Detect which cell encompasses the target text, then output its [X, Y] center coordinate. 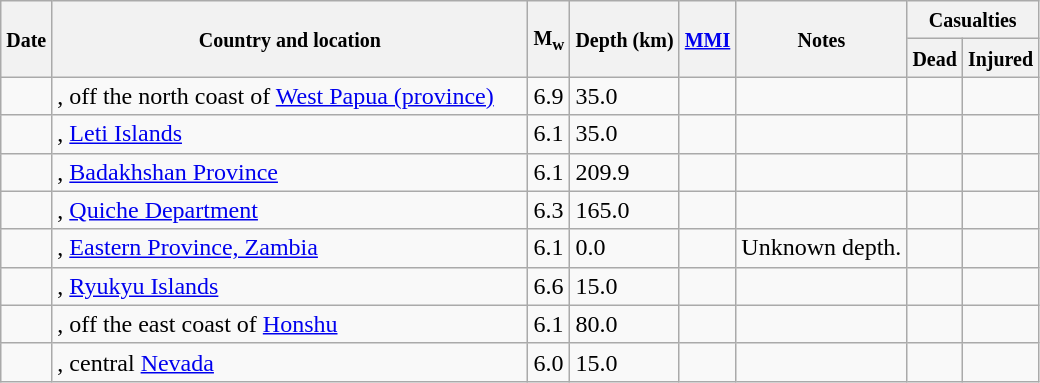
, Leti Islands [290, 134]
6.3 [549, 210]
Injured [1000, 58]
, off the east coast of Honshu [290, 324]
6.6 [549, 286]
, off the north coast of West Papua (province) [290, 96]
, Ryukyu Islands [290, 286]
165.0 [624, 210]
Unknown depth. [822, 248]
, Badakhshan Province [290, 172]
6.0 [549, 362]
Mw [549, 39]
6.9 [549, 96]
Country and location [290, 39]
, central Nevada [290, 362]
Dead [935, 58]
, Quiche Department [290, 210]
Notes [822, 39]
, Eastern Province, Zambia [290, 248]
Depth (km) [624, 39]
80.0 [624, 324]
Casualties [973, 20]
MMI [708, 39]
209.9 [624, 172]
Date [26, 39]
0.0 [624, 248]
